Identify which cell holds the provided text, then report its (X, Y) central coordinate. 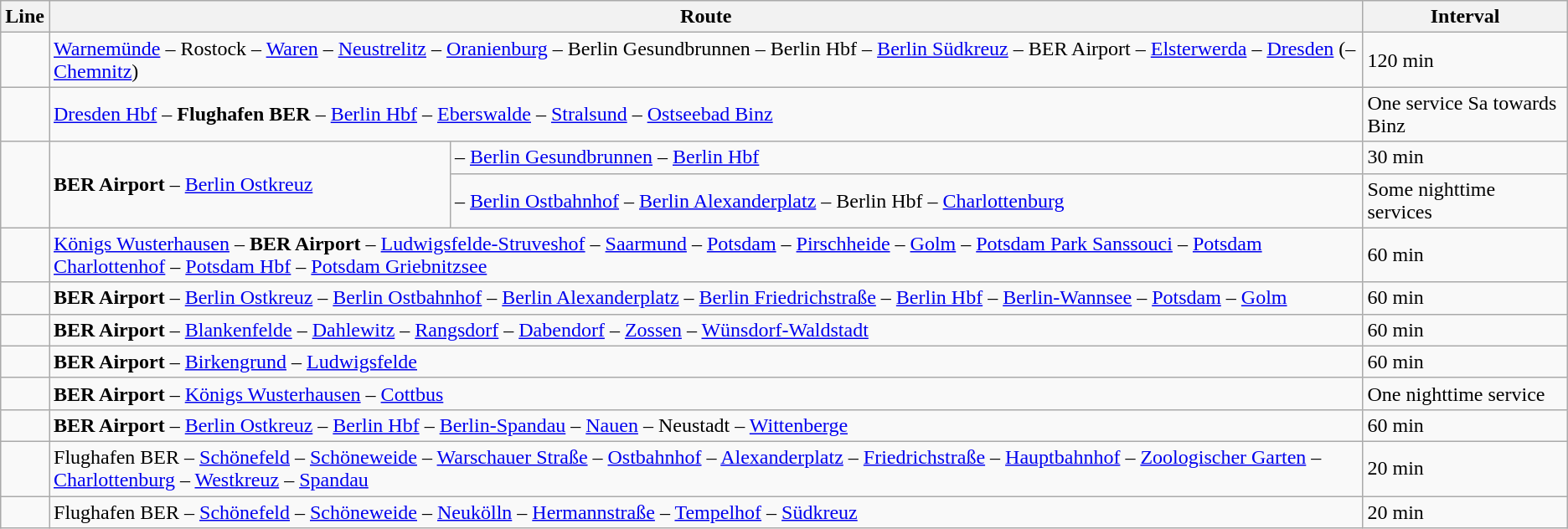
Flughafen BER – Schönefeld – Schöneweide – Neukölln – Hermannstraße – Tempelhof – Südkreuz (705, 511)
BER Airport – Berlin Ostkreuz – Berlin Hbf – Berlin-Spandau – Nauen – Neustadt – Wittenberge (705, 425)
BER Airport – Berlin Ostkreuz (250, 184)
BER Airport – Blankenfelde – Dahlewitz – Rangsdorf – Dabendorf – Zossen – Wünsdorf-Waldstadt (705, 330)
One service Sa towards Binz (1465, 114)
Dresden Hbf – Flughafen BER – Berlin Hbf – Eberswalde – Stralsund – Ostseebad Binz (705, 114)
BER Airport – Birkengrund – Ludwigsfelde (705, 362)
120 min (1465, 60)
One nighttime service (1465, 393)
Line (25, 17)
– Berlin Ostbahnhof – Berlin Alexanderplatz – Berlin Hbf – Charlottenburg (906, 201)
BER Airport – Berlin Ostkreuz – Berlin Ostbahnhof – Berlin Alexanderplatz – Berlin Friedrichstraße – Berlin Hbf – Berlin-Wannsee – Potsdam – Golm (705, 298)
Some nighttime services (1465, 201)
Interval (1465, 17)
BER Airport – Königs Wusterhausen – Cottbus (705, 393)
Route (705, 17)
30 min (1465, 157)
– Berlin Gesundbrunnen – Berlin Hbf (906, 157)
